Find where the given text appears and provide that cell's center as (x, y) coordinate. 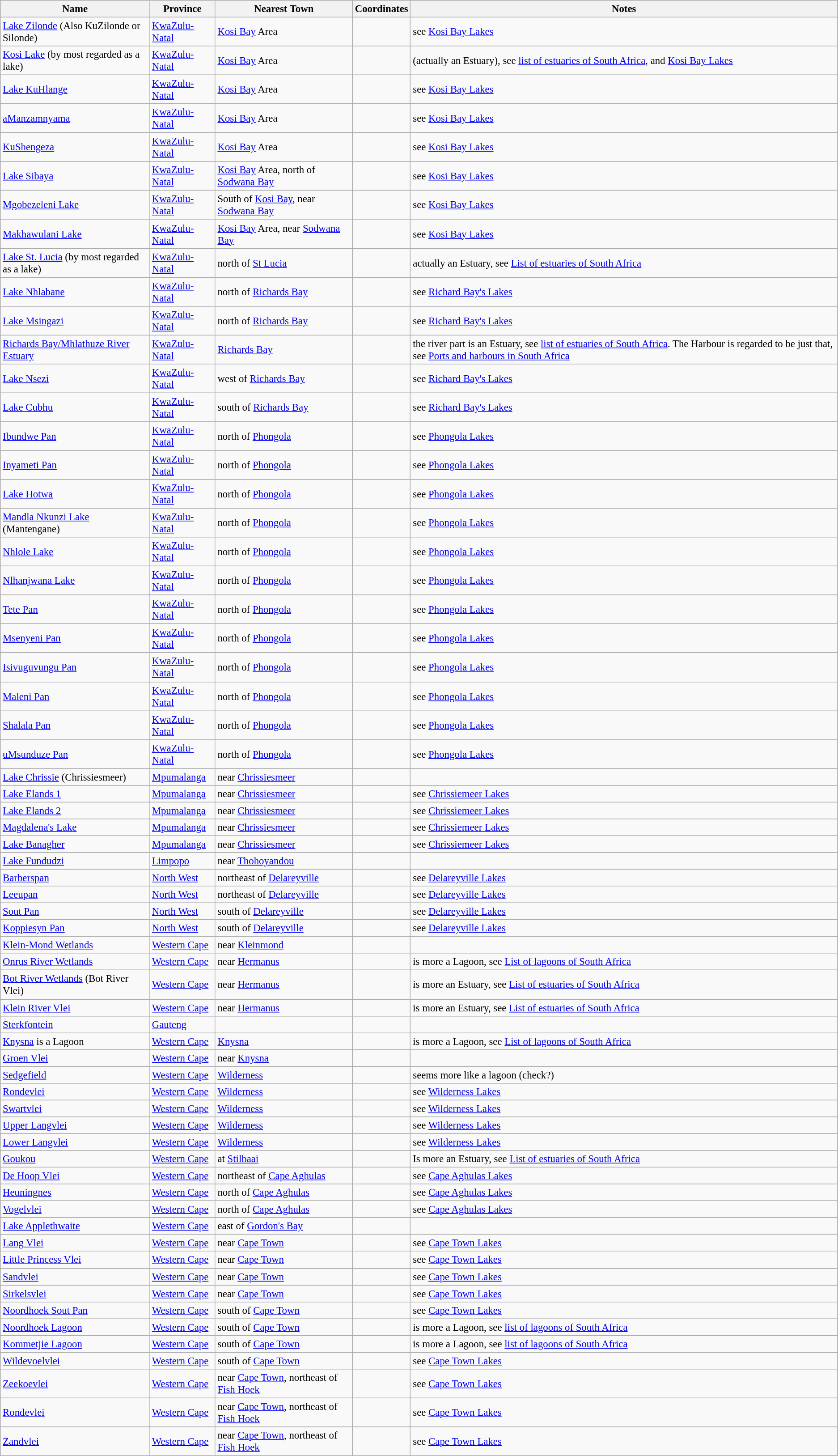
Kosi Bay Area, north of Sodwana Bay (284, 176)
Vogelvlei (75, 1210)
Swartvlei (75, 1108)
(actually an Estuary), see list of estuaries of South Africa, and Kosi Bay Lakes (624, 61)
aManzamnyama (75, 118)
Lake Elands 2 (75, 811)
Groen Vlei (75, 1058)
near Knysna (284, 1058)
Noordhoek Lagoon (75, 1327)
South of Kosi Bay, near Sodwana Bay (284, 205)
Lake Nhlabane (75, 292)
Goukou (75, 1159)
Mandla Nkunzi Lake (Mantengane) (75, 523)
Lake Sibaya (75, 176)
Lake St. Lucia (by most regarded as a lake) (75, 263)
Knysna is a Lagoon (75, 1041)
Province (182, 9)
Mgobezeleni Lake (75, 205)
Lake Elands 1 (75, 794)
Sirkelsvlei (75, 1294)
Klein-Mond Wetlands (75, 945)
Upper Langvlei (75, 1125)
seems more like a lagoon (check?) (624, 1075)
uMsunduze Pan (75, 754)
Magdalena's Lake (75, 828)
Klein River Vlei (75, 1008)
Lake KuHlange (75, 89)
Richards Bay (284, 350)
Lake Cubhu (75, 407)
Coordinates (381, 9)
Lake Banagher (75, 844)
Isivuguvungu Pan (75, 667)
east of Gordon's Bay (284, 1226)
west of Richards Bay (284, 378)
Tete Pan (75, 609)
the river part is an Estuary, see list of estuaries of South Africa. The Harbour is regarded to be just that, see Ports and harbours in South Africa (624, 350)
Limpopo (182, 861)
Sout Pan (75, 912)
Koppiesyn Pan (75, 928)
Lake Fundudzi (75, 861)
Kommetjie Lagoon (75, 1344)
Maleni Pan (75, 696)
Noordhoek Sout Pan (75, 1310)
at Stilbaai (284, 1159)
Name (75, 9)
Little Princess Vlei (75, 1260)
Is more an Estuary, see List of estuaries of South Africa (624, 1159)
Lake Msingazi (75, 320)
north of St Lucia (284, 263)
Ibundwe Pan (75, 437)
Bot River Wetlands (Bot River Vlei) (75, 985)
Lake Chrissie (Chrissiesmeer) (75, 777)
Lang Vlei (75, 1243)
Gauteng (182, 1024)
Barberspan (75, 878)
Nhlole Lake (75, 552)
near Kleinmond (284, 945)
Lake Hotwa (75, 494)
Lower Langvlei (75, 1142)
Zandvlei (75, 1441)
Notes (624, 9)
Richards Bay/Mhlathuze River Estuary (75, 350)
Leeupan (75, 895)
Lake Zilonde (Also KuZilonde or Silonde) (75, 32)
near Thohoyandou (284, 861)
Onrus River Wetlands (75, 962)
Shalala Pan (75, 726)
Msenyeni Pan (75, 639)
Sandvlei (75, 1277)
KuShengeza (75, 148)
Lake Applethwaite (75, 1226)
Sedgefield (75, 1075)
northeast of Cape Aghulas (284, 1176)
Inyameti Pan (75, 465)
Heuningnes (75, 1193)
Lake Nsezi (75, 378)
De Hoop Vlei (75, 1176)
Nearest Town (284, 9)
Kosi Lake (by most regarded as a lake) (75, 61)
Kosi Bay Area, near Sodwana Bay (284, 234)
south of Richards Bay (284, 407)
Makhawulani Lake (75, 234)
Zeekoevlei (75, 1384)
Knysna (284, 1041)
Nlhanjwana Lake (75, 581)
actually an Estuary, see List of estuaries of South Africa (624, 263)
Wildevoelvlei (75, 1361)
Sterkfontein (75, 1024)
